Find where the given text appears and provide that cell's center as (X, Y) coordinate. 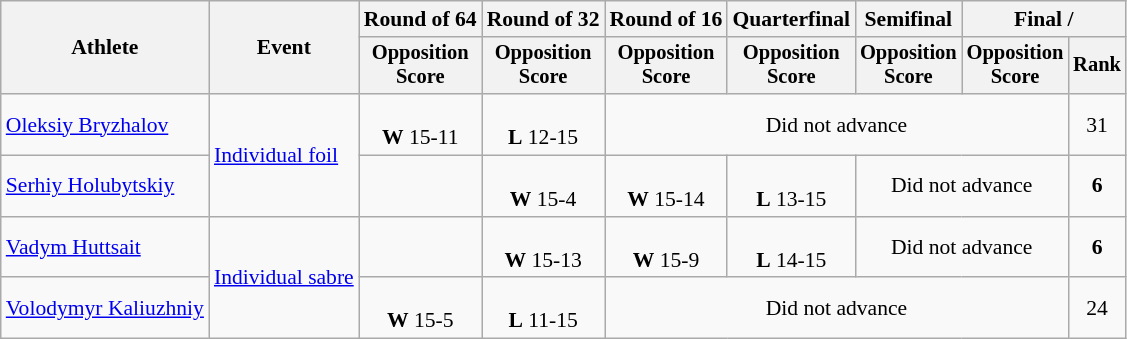
Semifinal (908, 19)
31 (1097, 124)
L 14-15 (791, 248)
W 15-14 (666, 186)
W 15-13 (544, 248)
24 (1097, 308)
W 15-5 (420, 308)
Quarterfinal (791, 19)
Vadym Huttsait (105, 248)
Round of 16 (666, 19)
L 11-15 (544, 308)
Athlete (105, 48)
Volodymyr Kaliuzhniy (105, 308)
L 13-15 (791, 186)
Oleksiy Bryzhalov (105, 124)
Individual foil (284, 155)
Rank (1097, 66)
W 15-4 (544, 186)
W 15-9 (666, 248)
Round of 32 (544, 19)
Event (284, 48)
Final / (1044, 19)
Individual sabre (284, 278)
Round of 64 (420, 19)
W 15-11 (420, 124)
L 12-15 (544, 124)
Serhiy Holubytskiy (105, 186)
